Provide the [X, Y] coordinate of the cell's center where the given text is located.  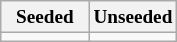
Seeded [45, 17]
Unseeded [133, 17]
